Search for the cell housing the specified text and yield its [x, y] center coordinate. 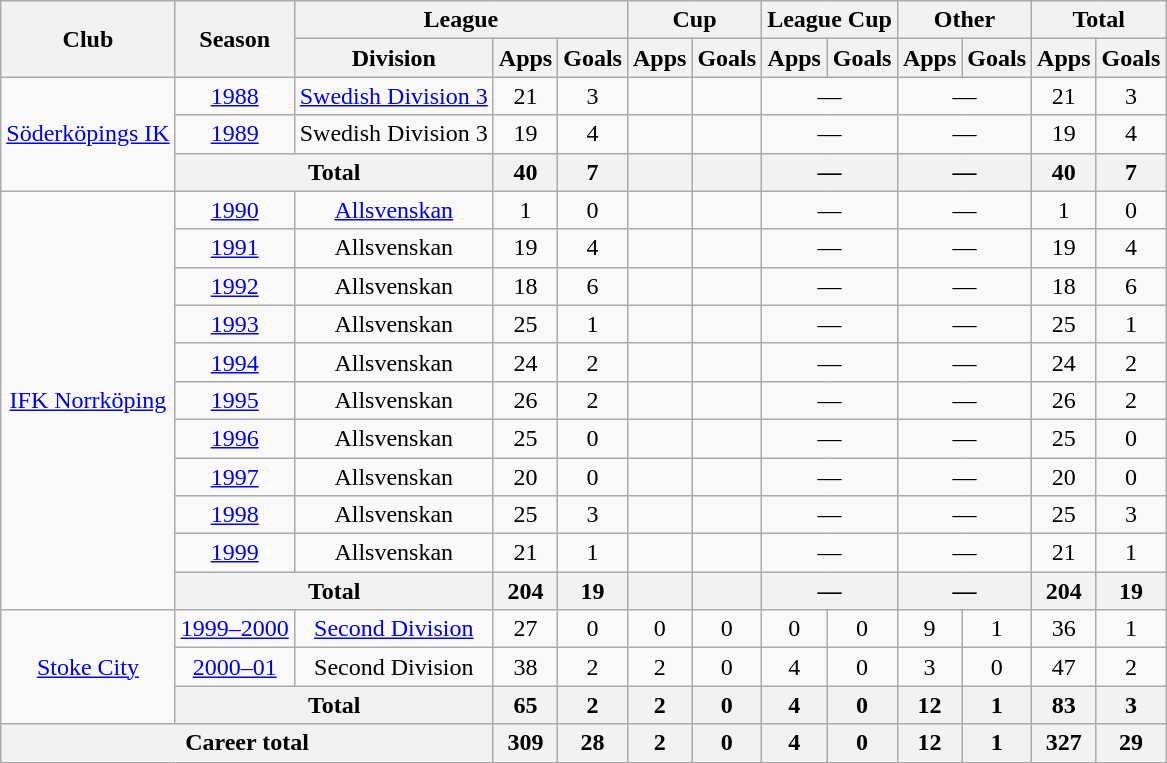
Club [88, 39]
League Cup [830, 20]
1988 [234, 96]
47 [1064, 667]
1999–2000 [234, 629]
1995 [234, 400]
1992 [234, 286]
1993 [234, 324]
1999 [234, 553]
29 [1131, 743]
1990 [234, 210]
1989 [234, 134]
Season [234, 39]
1998 [234, 515]
83 [1064, 705]
Söderköpings IK [88, 134]
327 [1064, 743]
9 [929, 629]
1994 [234, 362]
League [460, 20]
Other [964, 20]
1991 [234, 248]
36 [1064, 629]
1996 [234, 438]
65 [525, 705]
Stoke City [88, 667]
1997 [234, 477]
2000–01 [234, 667]
38 [525, 667]
IFK Norrköping [88, 400]
Career total [248, 743]
Division [394, 58]
28 [593, 743]
27 [525, 629]
Cup [694, 20]
309 [525, 743]
